Determine the (x, y) coordinate at the center of the cell enclosing the given text.  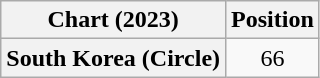
Chart (2023) (114, 20)
South Korea (Circle) (114, 58)
Position (273, 20)
66 (273, 58)
